Provide the [x, y] coordinate of the cell's center where the given text is located.  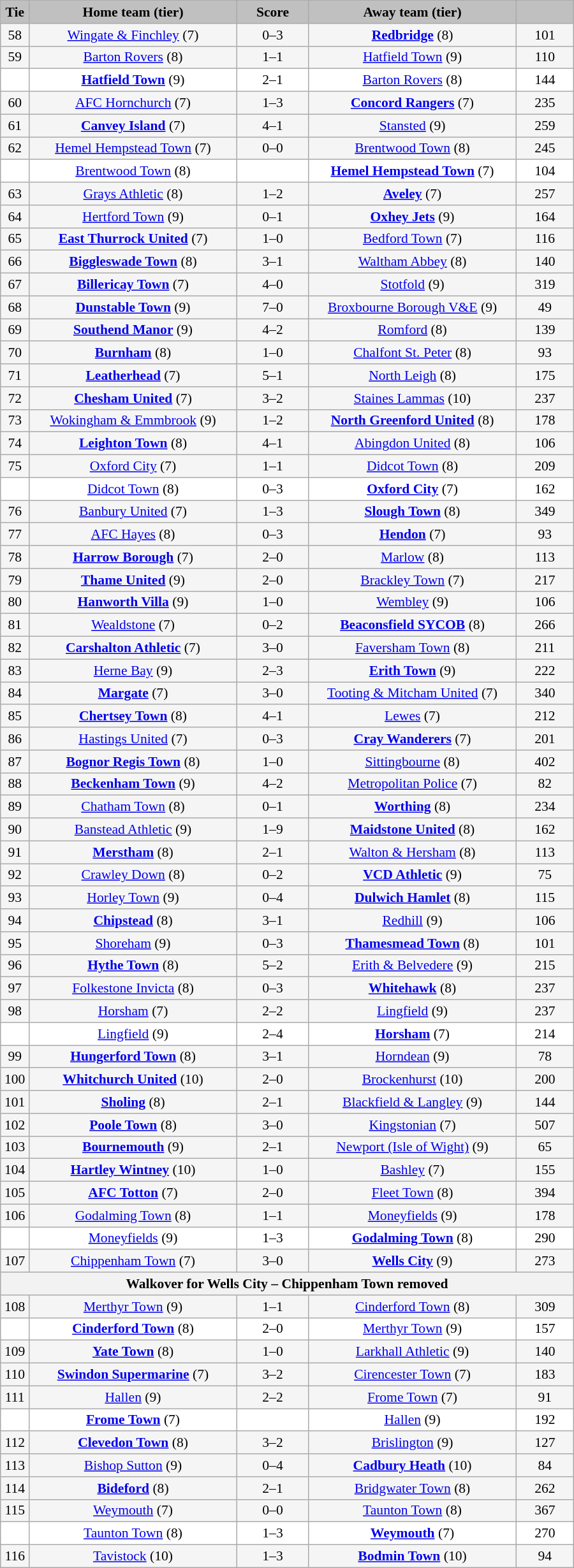
69 [15, 330]
112 [15, 1443]
5–1 [272, 375]
2–4 [272, 1034]
Wealdstone (7) [133, 625]
Newport (Isle of Wight) (9) [413, 1147]
Beckenham Town (9) [133, 784]
Waltham Abbey (8) [413, 262]
192 [545, 1420]
Broxbourne Borough V&E (9) [413, 307]
Stotfold (9) [413, 285]
Bournemouth (9) [133, 1147]
Faversham Town (8) [413, 648]
Tooting & Mitcham United (7) [413, 693]
74 [15, 444]
Sholing (8) [133, 1102]
90 [15, 830]
86 [15, 739]
Romford (8) [413, 330]
77 [15, 535]
Tie [15, 12]
Brislington (9) [413, 1443]
235 [545, 103]
Beaconsfield SYCOB (8) [413, 625]
Oxhey Jets (9) [413, 217]
Walton & Hersham (8) [413, 852]
79 [15, 580]
Merstham (8) [133, 852]
Canvey Island (7) [133, 126]
Stansted (9) [413, 126]
155 [545, 1170]
257 [545, 194]
Poole Town (8) [133, 1125]
Thame United (9) [133, 580]
71 [15, 375]
367 [545, 1511]
266 [545, 625]
72 [15, 398]
Wells City (9) [413, 1261]
105 [15, 1193]
Metropolitan Police (7) [413, 784]
102 [15, 1125]
98 [15, 1012]
222 [545, 671]
Thamesmead Town (8) [413, 943]
201 [545, 739]
85 [15, 716]
Abingdon United (8) [413, 444]
Brackley Town (7) [413, 580]
2–3 [272, 671]
Banstead Athletic (9) [133, 830]
81 [15, 625]
60 [15, 103]
Away team (tier) [413, 12]
AFC Hayes (8) [133, 535]
319 [545, 285]
Wingate & Finchley (7) [133, 35]
Sittingbourne (8) [413, 762]
67 [15, 285]
66 [15, 262]
Whitehawk (8) [413, 989]
Hungerford Town (8) [133, 1057]
Erith Town (9) [413, 671]
97 [15, 989]
Herne Bay (9) [133, 671]
Bodmin Town (10) [413, 1557]
Leighton Town (8) [133, 444]
AFC Hornchurch (7) [133, 103]
234 [545, 807]
East Thurrock United (7) [133, 239]
70 [15, 353]
Hendon (7) [413, 535]
127 [545, 1443]
Bognor Regis Town (8) [133, 762]
Dunstable Town (9) [133, 307]
290 [545, 1238]
200 [545, 1080]
Marlow (8) [413, 557]
109 [15, 1352]
214 [545, 1034]
Concord Rangers (7) [413, 103]
Shoreham (9) [133, 943]
349 [545, 512]
139 [545, 330]
AFC Totton (7) [133, 1193]
89 [15, 807]
Hastings United (7) [133, 739]
Erith & Belvedere (9) [413, 966]
262 [545, 1488]
108 [15, 1307]
Yate Town (8) [133, 1352]
103 [15, 1147]
Billericay Town (7) [133, 285]
Margate (7) [133, 693]
Aveley (7) [413, 194]
61 [15, 126]
North Leigh (8) [413, 375]
Worthing (8) [413, 807]
270 [545, 1534]
Horley Town (9) [133, 898]
Whitchurch United (10) [133, 1080]
Bideford (8) [133, 1488]
1–9 [272, 830]
Harrow Borough (7) [133, 557]
Larkhall Athletic (9) [413, 1352]
Cirencester Town (7) [413, 1375]
Lewes (7) [413, 716]
Cadbury Heath (10) [413, 1465]
68 [15, 307]
7–0 [272, 307]
Chippenham Town (7) [133, 1261]
Chipstead (8) [133, 920]
245 [545, 149]
Hanworth Villa (9) [133, 602]
Slough Town (8) [413, 512]
Horndean (9) [413, 1057]
Fleet Town (8) [413, 1193]
Banbury United (7) [133, 512]
Bishop Sutton (9) [133, 1465]
88 [15, 784]
73 [15, 421]
58 [15, 35]
114 [15, 1488]
217 [545, 580]
Chertsey Town (8) [133, 716]
Redbridge (8) [413, 35]
Hartley Wintney (10) [133, 1170]
Bashley (7) [413, 1170]
212 [545, 716]
Burnham (8) [133, 353]
87 [15, 762]
Score [272, 12]
5–2 [272, 966]
Grays Athletic (8) [133, 194]
VCD Athletic (9) [413, 875]
Staines Lammas (10) [413, 398]
96 [15, 966]
402 [545, 762]
59 [15, 57]
76 [15, 512]
309 [545, 1307]
Brockenhurst (10) [413, 1080]
340 [545, 693]
Carshalton Athletic (7) [133, 648]
49 [545, 307]
Maidstone United (8) [413, 830]
507 [545, 1125]
Kingstonian (7) [413, 1125]
273 [545, 1261]
Chesham United (7) [133, 398]
259 [545, 126]
215 [545, 966]
100 [15, 1080]
Biggleswade Town (8) [133, 262]
164 [545, 217]
Wokingham & Emmbrook (9) [133, 421]
394 [545, 1193]
64 [15, 217]
Tavistock (10) [133, 1557]
Hertford Town (9) [133, 217]
Folkestone Invicta (8) [133, 989]
Chalfont St. Peter (8) [413, 353]
63 [15, 194]
Bedford Town (7) [413, 239]
107 [15, 1261]
209 [545, 467]
Cray Wanderers (7) [413, 739]
Wembley (9) [413, 602]
211 [545, 648]
Blackfield & Langley (9) [413, 1102]
North Greenford United (8) [413, 421]
Redhill (9) [413, 920]
99 [15, 1057]
4–0 [272, 285]
95 [15, 943]
Walkover for Wells City – Chippenham Town removed [287, 1284]
183 [545, 1375]
Home team (tier) [133, 12]
Clevedon Town (8) [133, 1443]
175 [545, 375]
111 [15, 1397]
80 [15, 602]
Bridgwater Town (8) [413, 1488]
Dulwich Hamlet (8) [413, 898]
92 [15, 875]
Crawley Down (8) [133, 875]
Leatherhead (7) [133, 375]
83 [15, 671]
157 [545, 1329]
Chatham Town (8) [133, 807]
Swindon Supermarine (7) [133, 1375]
Southend Manor (9) [133, 330]
62 [15, 149]
Hythe Town (8) [133, 966]
